Scan for the cell matching the given text and deliver its (X, Y) coordinate at center. 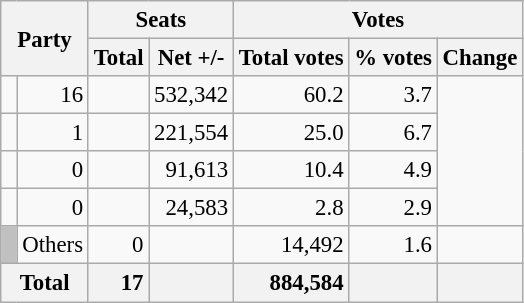
1.6 (393, 245)
17 (118, 283)
25.0 (290, 133)
60.2 (290, 95)
221,554 (192, 133)
6.7 (393, 133)
24,583 (192, 208)
% votes (393, 58)
14,492 (290, 245)
Change (480, 58)
3.7 (393, 95)
2.9 (393, 208)
91,613 (192, 170)
4.9 (393, 170)
Others (52, 245)
Seats (160, 20)
884,584 (290, 283)
16 (52, 95)
2.8 (290, 208)
Total votes (290, 58)
10.4 (290, 170)
1 (52, 133)
532,342 (192, 95)
Votes (378, 20)
Party (45, 38)
Net +/- (192, 58)
